Identify which cell holds the provided text, then report its (X, Y) central coordinate. 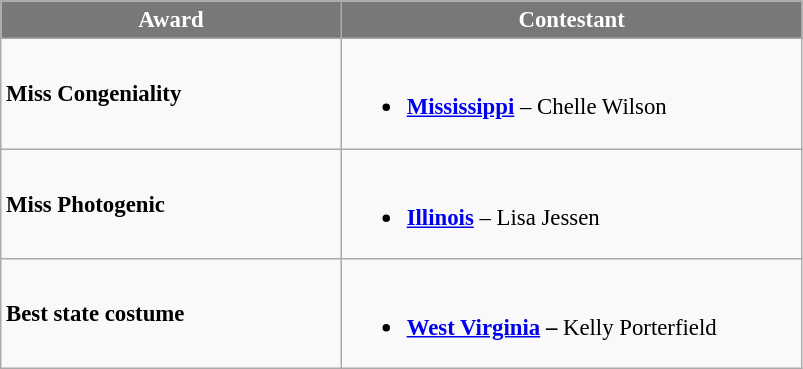
Mississippi – Chelle Wilson (572, 94)
Miss Congeniality (172, 94)
Contestant (572, 20)
Miss Photogenic (172, 204)
West Virginia – Kelly Porterfield (572, 314)
Best state costume (172, 314)
Award (172, 20)
Illinois – Lisa Jessen (572, 204)
